Pinpoint the cell where the given text exists, returning its [x, y] midpoint coordinate. 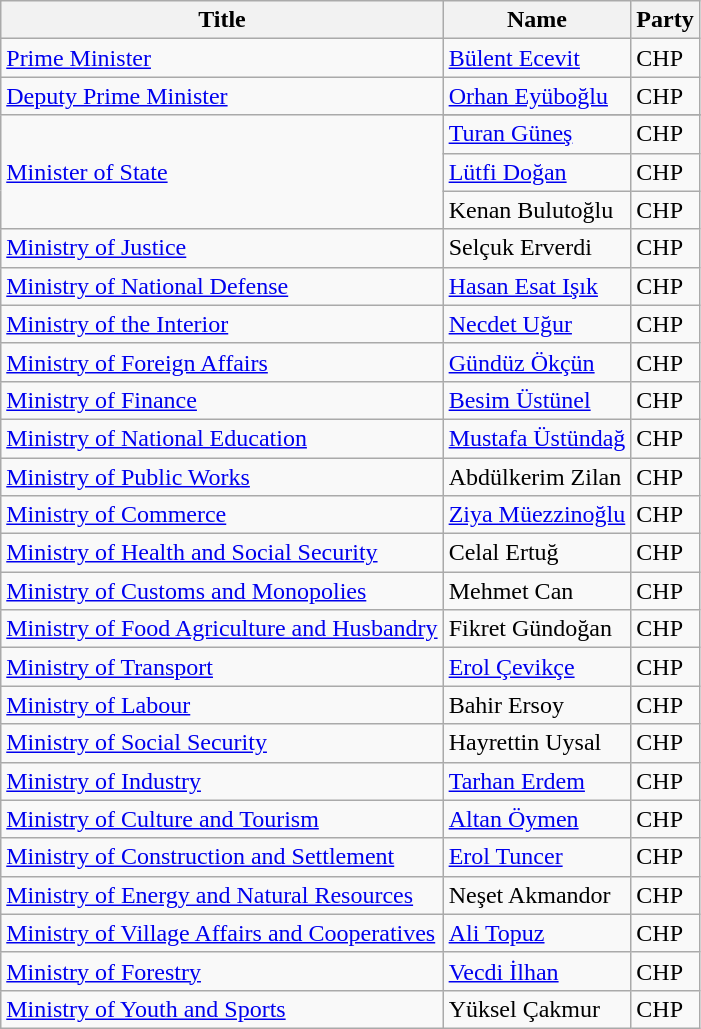
Orhan Eyüboğlu [537, 96]
Ziya Müezzinoğlu [537, 515]
Ministry of the Interior [222, 324]
Name [537, 20]
Ministry of Justice [222, 248]
Ministry of National Education [222, 438]
Abdülkerim Zilan [537, 477]
Ministry of Culture and Tourism [222, 819]
Ministry of Forestry [222, 971]
Erol Tuncer [537, 857]
Ministry of Transport [222, 667]
Ministry of Health and Social Security [222, 553]
Selçuk Erverdi [537, 248]
Tarhan Erdem [537, 781]
Prime Minister [222, 58]
Turan Güneş [537, 134]
Ministry of Industry [222, 781]
Ministry of National Defense [222, 286]
Mehmet Can [537, 591]
Ministry of Foreign Affairs [222, 362]
Fikret Gündoğan [537, 629]
Ali Topuz [537, 933]
Bahir Ersoy [537, 705]
Altan Öymen [537, 819]
Necdet Uğur [537, 324]
Hayrettin Uysal [537, 743]
Ministry of Youth and Sports [222, 1009]
Besim Üstünel [537, 400]
Ministry of Social Security [222, 743]
Vecdi İlhan [537, 971]
Erol Çevikçe [537, 667]
Party [665, 20]
Hasan Esat Işık [537, 286]
Mustafa Üstündağ [537, 438]
Ministry of Finance [222, 400]
Ministry of Public Works [222, 477]
Ministry of Customs and Monopolies [222, 591]
Ministry of Village Affairs and Cooperatives [222, 933]
Deputy Prime Minister [222, 96]
Ministry of Commerce [222, 515]
Ministry of Food Agriculture and Husbandry [222, 629]
Ministry of Labour [222, 705]
Gündüz Ökçün [537, 362]
Neşet Akmandor [537, 895]
Kenan Bulutoğlu [537, 210]
Minister of State [222, 172]
Ministry of Construction and Settlement [222, 857]
Lütfi Doğan [537, 172]
Celal Ertuğ [537, 553]
Ministry of Energy and Natural Resources [222, 895]
Bülent Ecevit [537, 58]
Title [222, 20]
Yüksel Çakmur [537, 1009]
